For the text-containing cell, return its midpoint in (x, y) coordinate format. 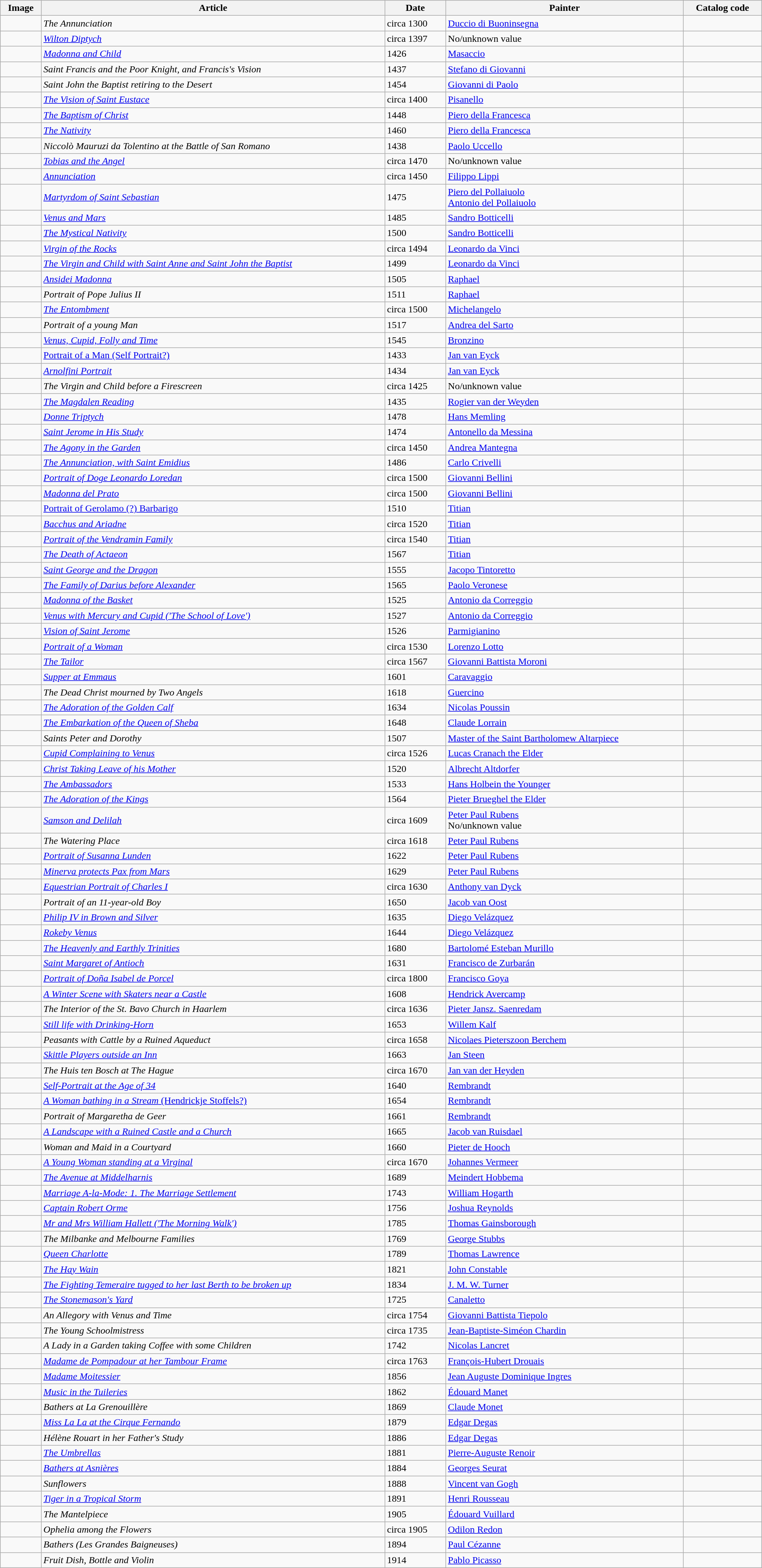
1438 (415, 146)
A Lady in a Garden taking Coffee with some Children (213, 1346)
Vincent van Gogh (564, 1484)
The Annunciation, with Saint Emidius (213, 463)
Jacopo Tintoretto (564, 570)
1743 (415, 1193)
circa 1470 (415, 161)
The Magdalen Reading (213, 401)
Pierre-Auguste Renoir (564, 1453)
Hélène Rouart in her Father's Study (213, 1437)
Painter (564, 8)
The Embarkation of the Queen of Sheba (213, 723)
1533 (415, 784)
Cupid Complaining to Venus (213, 753)
The Stonemason's Yard (213, 1300)
1789 (415, 1254)
Georges Seurat (564, 1468)
Equestrian Portrait of Charles I (213, 887)
Saint Margaret of Antioch (213, 963)
The Fighting Temeraire tugged to her last Berth to be broken up (213, 1285)
Supper at Emmaus (213, 677)
The Mantelpiece (213, 1514)
Portrait of a Man (Self Portrait?) (213, 355)
Giovanni Battista Moroni (564, 661)
Claude Lorrain (564, 723)
Rokeby Venus (213, 932)
The Young Schoolmistress (213, 1330)
A Landscape with a Ruined Castle and a Church (213, 1131)
The Hay Wain (213, 1269)
1499 (415, 264)
J. M. W. Turner (564, 1285)
Madame Moitessier (213, 1376)
1510 (415, 509)
Saint Francis and the Poor Knight, and Francis's Vision (213, 69)
1485 (415, 218)
circa 1630 (415, 887)
circa 1658 (415, 1040)
Rogier van der Weyden (564, 401)
1660 (415, 1147)
The Tailor (213, 661)
1435 (415, 401)
Madame de Pompadour at her Tambour Frame (213, 1361)
Samson and Delilah (213, 820)
1565 (415, 585)
1785 (415, 1223)
1680 (415, 948)
Virgin of the Rocks (213, 248)
Pieter de Hooch (564, 1147)
1433 (415, 355)
A Winter Scene with Skaters near a Castle (213, 994)
1661 (415, 1116)
Portrait of the Vendramin Family (213, 539)
Édouard Vuillard (564, 1514)
A Woman bathing in a Stream (Hendrickje Stoffels?) (213, 1101)
Anthony van Dyck (564, 887)
Portrait of Margaretha de Geer (213, 1116)
circa 1800 (415, 979)
The Annunciation (213, 23)
Martyrdom of Saint Sebastian (213, 197)
The Interior of the St. Bavo Church in Haarlem (213, 1009)
1888 (415, 1484)
1622 (415, 856)
The Avenue at Middelharnis (213, 1177)
Jan Steen (564, 1055)
Portrait of Doge Leonardo Loredan (213, 478)
1545 (415, 340)
1505 (415, 279)
Philip IV in Brown and Silver (213, 917)
Self-Portrait at the Age of 34 (213, 1086)
The Adoration of the Golden Calf (213, 708)
The Death of Actaeon (213, 554)
1653 (415, 1024)
Albrecht Altdorfer (564, 769)
1500 (415, 233)
Saints Peter and Dorothy (213, 738)
1905 (415, 1514)
Miss La La at the Cirque Fernando (213, 1422)
Saint John the Baptist retiring to the Desert (213, 84)
Pieter Brueghel the Elder (564, 799)
Skittle Players outside an Inn (213, 1055)
circa 1520 (415, 524)
circa 1905 (415, 1529)
1640 (415, 1086)
1426 (415, 54)
Jacob van Oost (564, 902)
1663 (415, 1055)
1879 (415, 1422)
Portrait of Susanna Lunden (213, 856)
Portrait of an 11-year-old Boy (213, 902)
Michelangelo (564, 310)
Willem Kalf (564, 1024)
The Virgin and Child with Saint Anne and Saint John the Baptist (213, 264)
Fruit Dish, Bottle and Violin (213, 1560)
The Umbrellas (213, 1453)
1665 (415, 1131)
Parmigianino (564, 631)
1689 (415, 1177)
Wilton Diptych (213, 39)
Portrait of Doña Isabel de Porcel (213, 979)
circa 1400 (415, 100)
circa 1735 (415, 1330)
Saint Jerome in His Study (213, 432)
Joshua Reynolds (564, 1208)
Giovanni Battista Tiepolo (564, 1315)
1894 (415, 1545)
Tiger in a Tropical Storm (213, 1499)
1460 (415, 130)
Piero del PollaiuoloAntonio del Pollaiuolo (564, 197)
Ophelia among the Flowers (213, 1529)
Bartolomé Esteban Murillo (564, 948)
1629 (415, 871)
1434 (415, 371)
Pablo Picasso (564, 1560)
1478 (415, 417)
1517 (415, 325)
Francisco de Zurbarán (564, 963)
The Mystical Nativity (213, 233)
Woman and Maid in a Courtyard (213, 1147)
Édouard Manet (564, 1391)
1527 (415, 616)
Venus and Mars (213, 218)
Donne Triptych (213, 417)
1520 (415, 769)
Still life with Drinking-Horn (213, 1024)
1631 (415, 963)
Article (213, 8)
An Allegory with Venus and Time (213, 1315)
Hans Holbein the Younger (564, 784)
1654 (415, 1101)
Minerva protects Pax from Mars (213, 871)
circa 1567 (415, 661)
1618 (415, 692)
1886 (415, 1437)
1725 (415, 1300)
1525 (415, 600)
Master of the Saint Bartholomew Altarpiece (564, 738)
Ansidei Madonna (213, 279)
circa 1494 (415, 248)
Saint George and the Dragon (213, 570)
George Stubbs (564, 1239)
The Huis ten Bosch at The Hague (213, 1070)
Tobias and the Angel (213, 161)
Bathers at La Grenouillère (213, 1407)
Giovanni di Paolo (564, 84)
The Adoration of the Kings (213, 799)
Masaccio (564, 54)
circa 1530 (415, 646)
1555 (415, 570)
Hans Memling (564, 417)
Music in the Tuileries (213, 1391)
Thomas Lawrence (564, 1254)
Peter Paul RubensNo/unknown value (564, 820)
The Nativity (213, 130)
The Ambassadors (213, 784)
circa 1763 (415, 1361)
1881 (415, 1453)
1474 (415, 432)
Henri Rousseau (564, 1499)
The Baptism of Christ (213, 115)
1834 (415, 1285)
1437 (415, 69)
1914 (415, 1560)
Filippo Lippi (564, 176)
Paolo Uccello (564, 146)
Hendrick Avercamp (564, 994)
Pieter Jansz. Saenredam (564, 1009)
Duccio di Buoninsegna (564, 23)
circa 1754 (415, 1315)
circa 1618 (415, 841)
Captain Robert Orme (213, 1208)
The Entombment (213, 310)
The Heavenly and Earthly Trinities (213, 948)
1856 (415, 1376)
Venus, Cupid, Folly and Time (213, 340)
Portrait of Gerolamo (?) Barbarigo (213, 509)
Madonna of the Basket (213, 600)
1511 (415, 294)
Portrait of Pope Julius II (213, 294)
Christ Taking Leave of his Mother (213, 769)
The Vision of Saint Eustace (213, 100)
Jacob van Ruisdael (564, 1131)
1742 (415, 1346)
Thomas Gainsborough (564, 1223)
1634 (415, 708)
1648 (415, 723)
Canaletto (564, 1300)
Claude Monet (564, 1407)
Madonna del Prato (213, 493)
Jean-Baptiste-Siméon Chardin (564, 1330)
The Agony in the Garden (213, 447)
Venus with Mercury and Cupid ('The School of Love') (213, 616)
Marriage A-la-Mode: 1. The Marriage Settlement (213, 1193)
1869 (415, 1407)
Nicolaes Pieterszoon Berchem (564, 1040)
Stefano di Giovanni (564, 69)
1448 (415, 115)
Mr and Mrs William Hallett ('The Morning Walk') (213, 1223)
Carlo Crivelli (564, 463)
1891 (415, 1499)
A Young Woman standing at a Virginal (213, 1162)
Queen Charlotte (213, 1254)
Jean Auguste Dominique Ingres (564, 1376)
1564 (415, 799)
1507 (415, 738)
1769 (415, 1239)
Jan van der Heyden (564, 1070)
William Hogarth (564, 1193)
Johannes Vermeer (564, 1162)
circa 1609 (415, 820)
Pisanello (564, 100)
Lorenzo Lotto (564, 646)
The Milbanke and Melbourne Families (213, 1239)
Arnolfini Portrait (213, 371)
The Watering Place (213, 841)
Niccolò Mauruzi da Tolentino at the Battle of San Romano (213, 146)
Image (21, 8)
Meindert Hobbema (564, 1177)
1526 (415, 631)
Portrait of a young Man (213, 325)
Peasants with Cattle by a Ruined Aqueduct (213, 1040)
Nicolas Poussin (564, 708)
1608 (415, 994)
Bronzino (564, 340)
1884 (415, 1468)
Portrait of a Woman (213, 646)
Andrea Mantegna (564, 447)
John Constable (564, 1269)
Paul Cézanne (564, 1545)
Antonello da Messina (564, 432)
Paolo Veronese (564, 585)
Vision of Saint Jerome (213, 631)
François-Hubert Drouais (564, 1361)
Andrea del Sarto (564, 325)
Annunciation (213, 176)
circa 1425 (415, 386)
Catalog code (723, 8)
Caravaggio (564, 677)
1601 (415, 677)
circa 1636 (415, 1009)
1454 (415, 84)
1650 (415, 902)
Francisco Goya (564, 979)
circa 1300 (415, 23)
Bacchus and Ariadne (213, 524)
Madonna and Child (213, 54)
1862 (415, 1391)
Nicolas Lancret (564, 1346)
Bathers (Les Grandes Baigneuses) (213, 1545)
Guercino (564, 692)
The Family of Darius before Alexander (213, 585)
1567 (415, 554)
1475 (415, 197)
Lucas Cranach the Elder (564, 753)
circa 1526 (415, 753)
Date (415, 8)
Sunflowers (213, 1484)
circa 1397 (415, 39)
1756 (415, 1208)
1644 (415, 932)
1635 (415, 917)
Odilon Redon (564, 1529)
circa 1540 (415, 539)
The Virgin and Child before a Firescreen (213, 386)
1486 (415, 463)
Bathers at Asnières (213, 1468)
1821 (415, 1269)
The Dead Christ mourned by Two Angels (213, 692)
